Pinpoint the cell where the given text exists, returning its (x, y) midpoint coordinate. 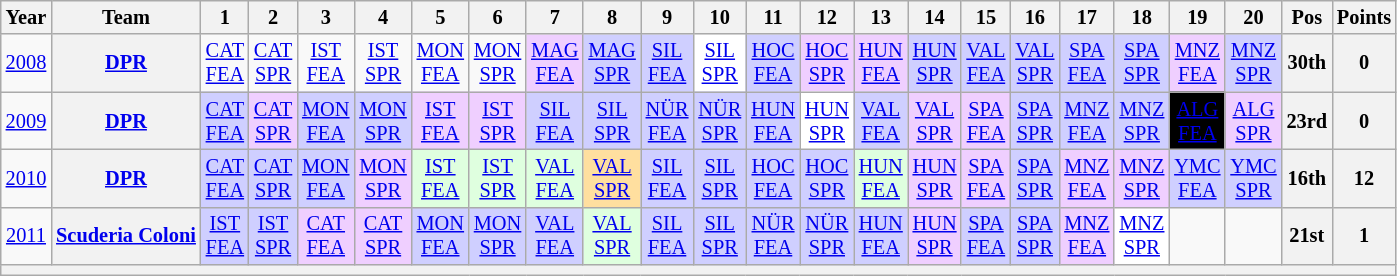
14 (935, 17)
18 (1142, 17)
2008 (26, 63)
2009 (26, 121)
10 (720, 17)
MAGFEA (554, 63)
MAGSPR (612, 63)
16 (1034, 17)
7 (554, 17)
13 (881, 17)
YMCSPR (1253, 178)
Team (126, 17)
17 (1086, 17)
Points (1364, 17)
3 (326, 17)
15 (986, 17)
6 (498, 17)
21st (1307, 236)
Pos (1307, 17)
4 (382, 17)
YMCFEA (1197, 178)
Year (26, 17)
2010 (26, 178)
Scuderia Coloni (126, 236)
2 (273, 17)
11 (773, 17)
ALGFEA (1197, 121)
23rd (1307, 121)
8 (612, 17)
2011 (26, 236)
9 (668, 17)
16th (1307, 178)
20 (1253, 17)
30th (1307, 63)
ALGSPR (1253, 121)
19 (1197, 17)
5 (440, 17)
